For the text-containing cell, return its midpoint in [x, y] coordinate format. 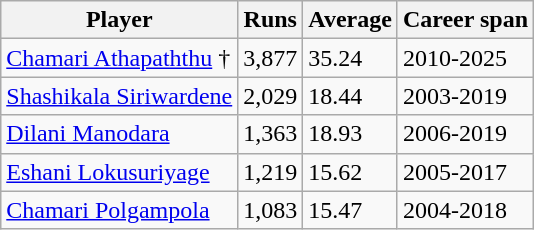
Chamari Polgampola [120, 210]
18.93 [350, 134]
15.47 [350, 210]
15.62 [350, 172]
2003-2019 [465, 96]
Runs [270, 20]
Average [350, 20]
2010-2025 [465, 58]
3,877 [270, 58]
Eshani Lokusuriyage [120, 172]
1,083 [270, 210]
1,363 [270, 134]
2,029 [270, 96]
35.24 [350, 58]
2005-2017 [465, 172]
2006-2019 [465, 134]
1,219 [270, 172]
Chamari Athapaththu † [120, 58]
Player [120, 20]
Dilani Manodara [120, 134]
Career span [465, 20]
18.44 [350, 96]
2004-2018 [465, 210]
Shashikala Siriwardene [120, 96]
